Search for the cell housing the specified text and yield its [x, y] center coordinate. 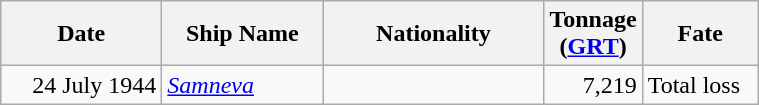
24 July 1944 [82, 85]
Fate [700, 34]
Date [82, 34]
Samneva [242, 85]
Total loss [700, 85]
Ship Name [242, 34]
7,219 [593, 85]
Tonnage (GRT) [593, 34]
Nationality [434, 34]
